From the cell containing the given text, extract its center point as (x, y) coordinate. 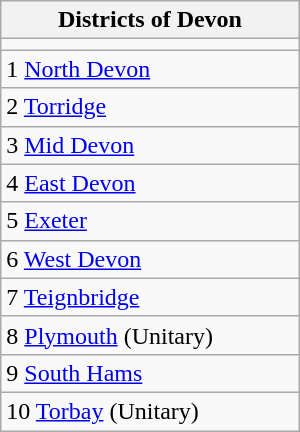
Districts of Devon (150, 20)
3 Mid Devon (150, 145)
4 East Devon (150, 183)
2 Torridge (150, 107)
9 South Hams (150, 373)
1 North Devon (150, 69)
6 West Devon (150, 259)
5 Exeter (150, 221)
7 Teignbridge (150, 297)
10 Torbay (Unitary) (150, 411)
8 Plymouth (Unitary) (150, 335)
